Scan for the cell matching the given text and deliver its (X, Y) coordinate at center. 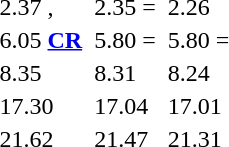
17.04 (126, 106)
8.31 (126, 73)
5.80 = (126, 40)
